For the text-containing cell, return its midpoint in [x, y] coordinate format. 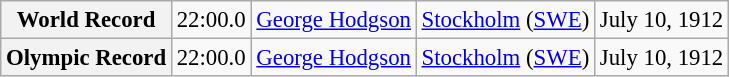
Olympic Record [86, 58]
World Record [86, 20]
